Extract the [X, Y] coordinate from the center of the cell holding the provided text.  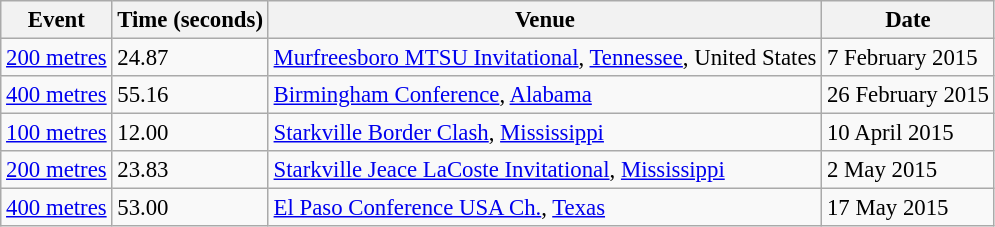
Date [908, 20]
23.83 [190, 170]
55.16 [190, 95]
24.87 [190, 58]
53.00 [190, 208]
7 February 2015 [908, 58]
Time (seconds) [190, 20]
17 May 2015 [908, 208]
10 April 2015 [908, 133]
2 May 2015 [908, 170]
Event [56, 20]
Starkville Jeace LaCoste Invitational, Mississippi [544, 170]
12.00 [190, 133]
Birmingham Conference, Alabama [544, 95]
Murfreesboro MTSU Invitational, Tennessee, United States [544, 58]
Venue [544, 20]
El Paso Conference USA Ch., Texas [544, 208]
100 metres [56, 133]
Starkville Border Clash, Mississippi [544, 133]
26 February 2015 [908, 95]
